Return (X, Y) of the center of cell containing provided text 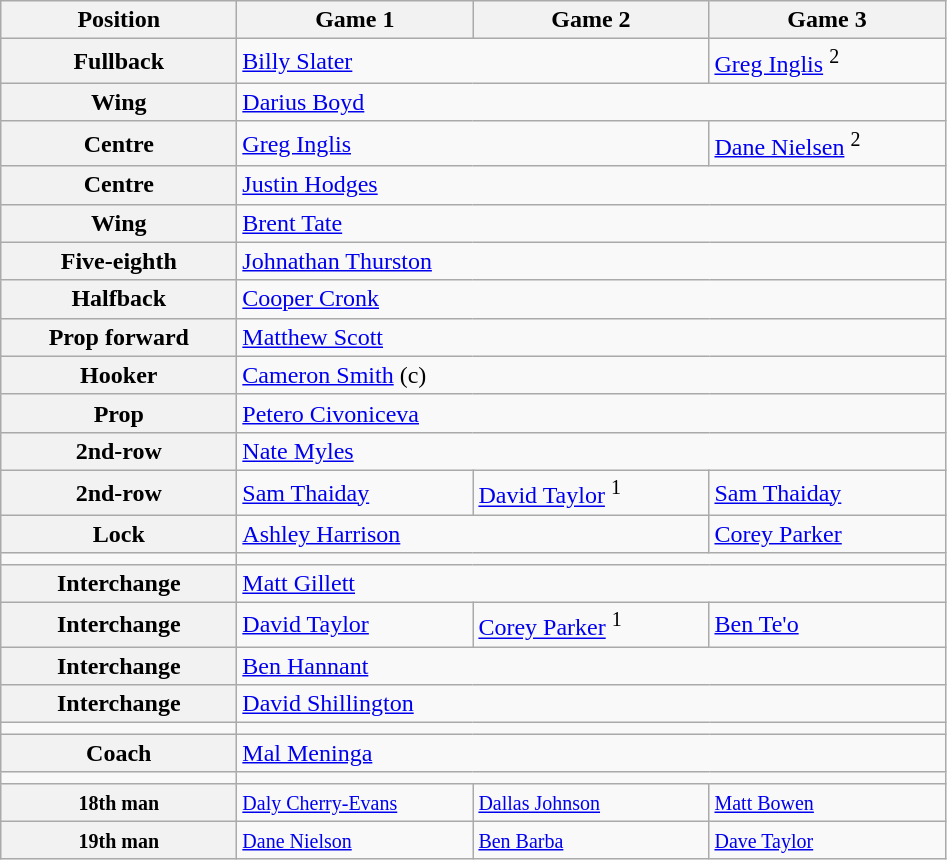
Ashley Harrison (473, 534)
Game 1 (355, 20)
Corey Parker (827, 534)
Justin Hodges (591, 185)
Mal Meninga (591, 753)
Greg Inglis 2 (827, 62)
Matt Bowen (827, 802)
David Shillington (591, 704)
Corey Parker 1 (591, 624)
Dallas Johnson (591, 802)
Brent Tate (591, 223)
Matt Gillett (591, 583)
David Taylor (355, 624)
Billy Slater (473, 62)
Prop forward (119, 337)
Hooker (119, 375)
Halfback (119, 299)
Fullback (119, 62)
Matthew Scott (591, 337)
Prop (119, 413)
Game 2 (591, 20)
Cooper Cronk (591, 299)
Position (119, 20)
Nate Myles (591, 451)
Ben Hannant (591, 666)
Ben Te'o (827, 624)
Lock (119, 534)
Ben Barba (591, 840)
18th man (119, 802)
David Taylor 1 (591, 492)
Daly Cherry-Evans (355, 802)
Five-eighth (119, 261)
Dane Nielson (355, 840)
Game 3 (827, 20)
Petero Civoniceva (591, 413)
Cameron Smith (c) (591, 375)
Darius Boyd (591, 102)
19th man (119, 840)
Dave Taylor (827, 840)
Dane Nielsen 2 (827, 144)
Coach (119, 753)
Johnathan Thurston (591, 261)
Greg Inglis (473, 144)
